Return the (x, y) coordinate for the center point of the cell that contains the specified text.  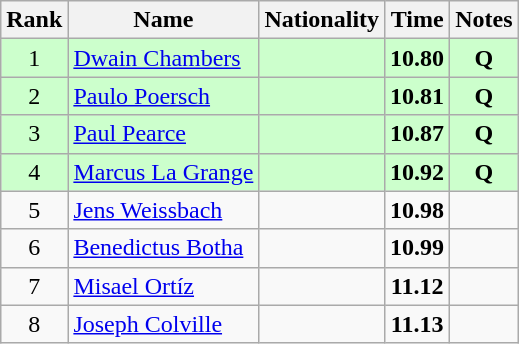
1 (34, 58)
Jens Weissbach (164, 210)
Paul Pearce (164, 134)
4 (34, 172)
Benedictus Botha (164, 248)
6 (34, 248)
7 (34, 286)
Dwain Chambers (164, 58)
Joseph Colville (164, 324)
10.99 (418, 248)
Name (164, 20)
3 (34, 134)
Time (418, 20)
Paulo Poersch (164, 96)
Nationality (322, 20)
Rank (34, 20)
10.87 (418, 134)
Misael Ortíz (164, 286)
Marcus La Grange (164, 172)
10.81 (418, 96)
2 (34, 96)
8 (34, 324)
11.13 (418, 324)
10.98 (418, 210)
10.80 (418, 58)
5 (34, 210)
11.12 (418, 286)
Notes (484, 20)
10.92 (418, 172)
